Return the (x, y) coordinate for the center point of the cell that contains the specified text.  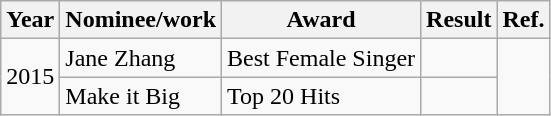
Ref. (524, 20)
Year (30, 20)
Nominee/work (141, 20)
Jane Zhang (141, 58)
2015 (30, 77)
Best Female Singer (322, 58)
Make it Big (141, 96)
Top 20 Hits (322, 96)
Result (459, 20)
Award (322, 20)
